Find where the given text appears and provide that cell's center as [x, y] coordinate. 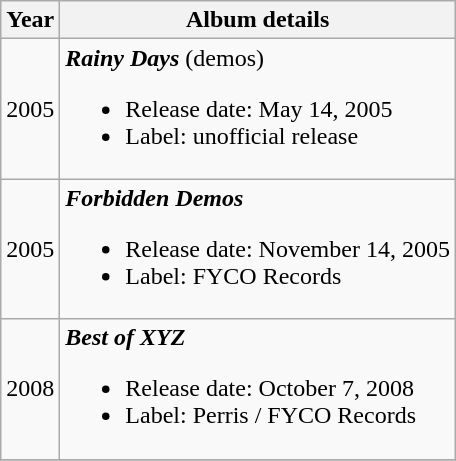
Album details [258, 20]
Rainy Days (demos)Release date: May 14, 2005Label: unofficial release [258, 109]
Year [30, 20]
Best of XYZRelease date: October 7, 2008Label: Perris / FYCO Records [258, 389]
2008 [30, 389]
Forbidden DemosRelease date: November 14, 2005Label: FYCO Records [258, 249]
